Search for the cell housing the specified text and yield its [X, Y] center coordinate. 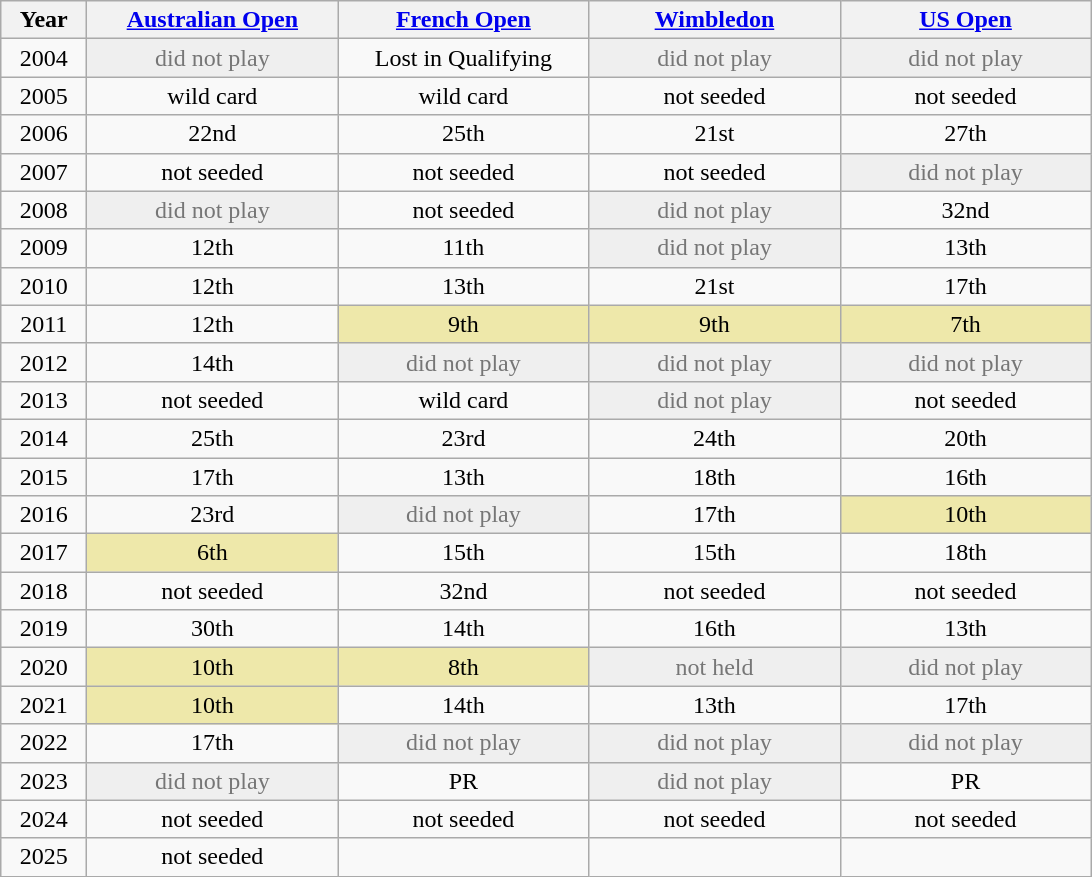
6th [212, 553]
not held [714, 667]
2008 [44, 210]
2009 [44, 248]
7th [966, 324]
Year [44, 20]
2021 [44, 705]
2023 [44, 781]
11th [464, 248]
30th [212, 629]
8th [464, 667]
2020 [44, 667]
27th [966, 134]
2014 [44, 438]
2005 [44, 96]
Lost in Qualifying [464, 58]
2012 [44, 362]
2019 [44, 629]
2004 [44, 58]
2011 [44, 324]
2010 [44, 286]
2024 [44, 819]
22nd [212, 134]
24th [714, 438]
2015 [44, 477]
2016 [44, 515]
20th [966, 438]
US Open [966, 20]
2007 [44, 172]
2017 [44, 553]
Wimbledon [714, 20]
2018 [44, 591]
2025 [44, 857]
2022 [44, 743]
Australian Open [212, 20]
French Open [464, 20]
2013 [44, 400]
2006 [44, 134]
